Return the [x, y] coordinate for the center point of the cell that contains the specified text.  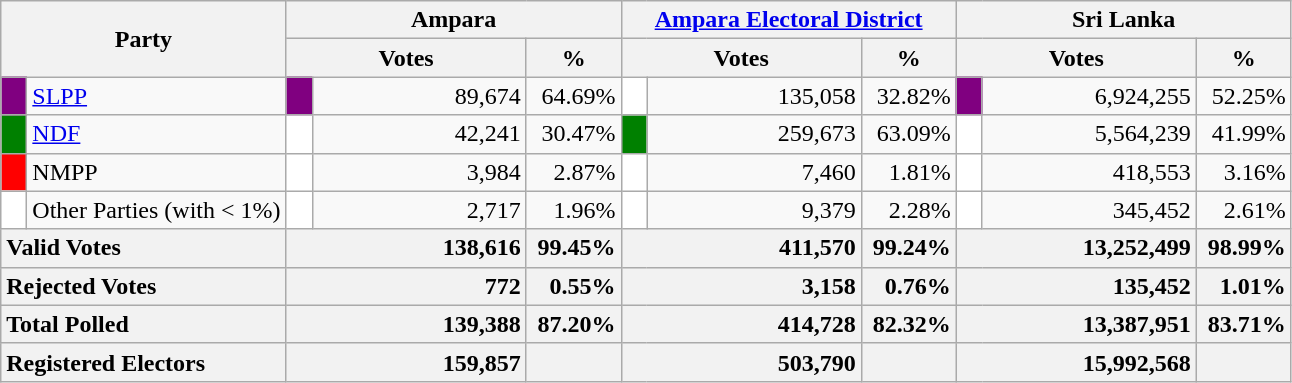
2.87% [574, 172]
Ampara [454, 20]
159,857 [406, 362]
135,452 [1076, 286]
3.16% [1244, 172]
99.45% [574, 248]
Total Polled [144, 324]
2,717 [419, 210]
0.76% [908, 286]
772 [406, 286]
89,674 [419, 96]
411,570 [741, 248]
Valid Votes [144, 248]
Rejected Votes [144, 286]
1.01% [1244, 286]
135,058 [754, 96]
41.99% [1244, 134]
63.09% [908, 134]
259,673 [754, 134]
139,388 [406, 324]
414,728 [741, 324]
13,387,951 [1076, 324]
42,241 [419, 134]
345,452 [1089, 210]
1.81% [908, 172]
83.71% [1244, 324]
2.61% [1244, 210]
Party [144, 39]
NMPP [156, 172]
3,158 [741, 286]
82.32% [908, 324]
6,924,255 [1089, 96]
64.69% [574, 96]
Sri Lanka [1124, 20]
138,616 [406, 248]
52.25% [1244, 96]
87.20% [574, 324]
NDF [156, 134]
30.47% [574, 134]
13,252,499 [1076, 248]
Registered Electors [144, 362]
3,984 [419, 172]
418,553 [1089, 172]
Ampara Electoral District [788, 20]
SLPP [156, 96]
7,460 [754, 172]
2.28% [908, 210]
5,564,239 [1089, 134]
32.82% [908, 96]
0.55% [574, 286]
Other Parties (with < 1%) [156, 210]
15,992,568 [1076, 362]
9,379 [754, 210]
1.96% [574, 210]
99.24% [908, 248]
503,790 [741, 362]
98.99% [1244, 248]
